Provide the (x, y) coordinate of the cell's center where the given text is located.  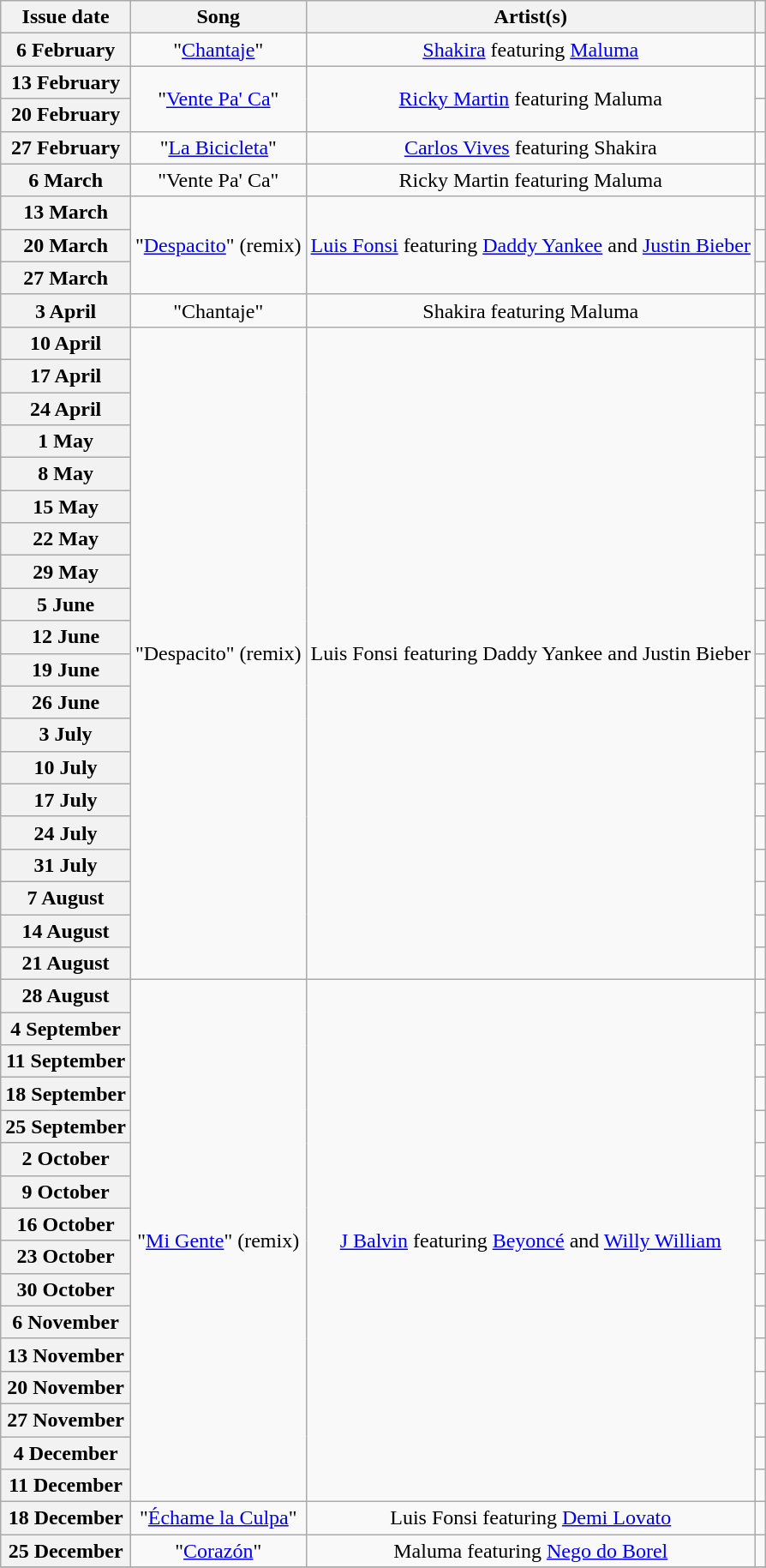
3 April (66, 310)
Luis Fonsi featuring Demi Lovato (530, 1518)
24 April (66, 409)
11 December (66, 1486)
27 March (66, 278)
Maluma featuring Nego do Borel (530, 1551)
27 November (66, 1420)
20 March (66, 245)
27 February (66, 147)
13 March (66, 213)
9 October (66, 1192)
17 April (66, 375)
"Corazón" (218, 1551)
24 July (66, 832)
"La Bicicleta" (218, 147)
J Balvin featuring Beyoncé and Willy William (530, 1241)
22 May (66, 539)
6 November (66, 1322)
6 February (66, 50)
26 June (66, 702)
Song (218, 17)
3 July (66, 735)
"Mi Gente" (remix) (218, 1241)
20 November (66, 1387)
13 November (66, 1355)
25 December (66, 1551)
Carlos Vives featuring Shakira (530, 147)
16 October (66, 1224)
14 August (66, 930)
4 September (66, 1029)
Issue date (66, 17)
Artist(s) (530, 17)
"Échame la Culpa" (218, 1518)
12 June (66, 637)
18 December (66, 1518)
7 August (66, 898)
15 May (66, 507)
5 June (66, 604)
21 August (66, 964)
29 May (66, 572)
4 December (66, 1453)
17 July (66, 800)
31 July (66, 865)
6 March (66, 180)
25 September (66, 1126)
13 February (66, 82)
20 February (66, 115)
2 October (66, 1159)
18 September (66, 1094)
19 June (66, 670)
30 October (66, 1289)
10 April (66, 343)
11 September (66, 1061)
8 May (66, 474)
23 October (66, 1257)
1 May (66, 442)
10 July (66, 767)
28 August (66, 996)
